From the cell containing the given text, extract its center point as (x, y) coordinate. 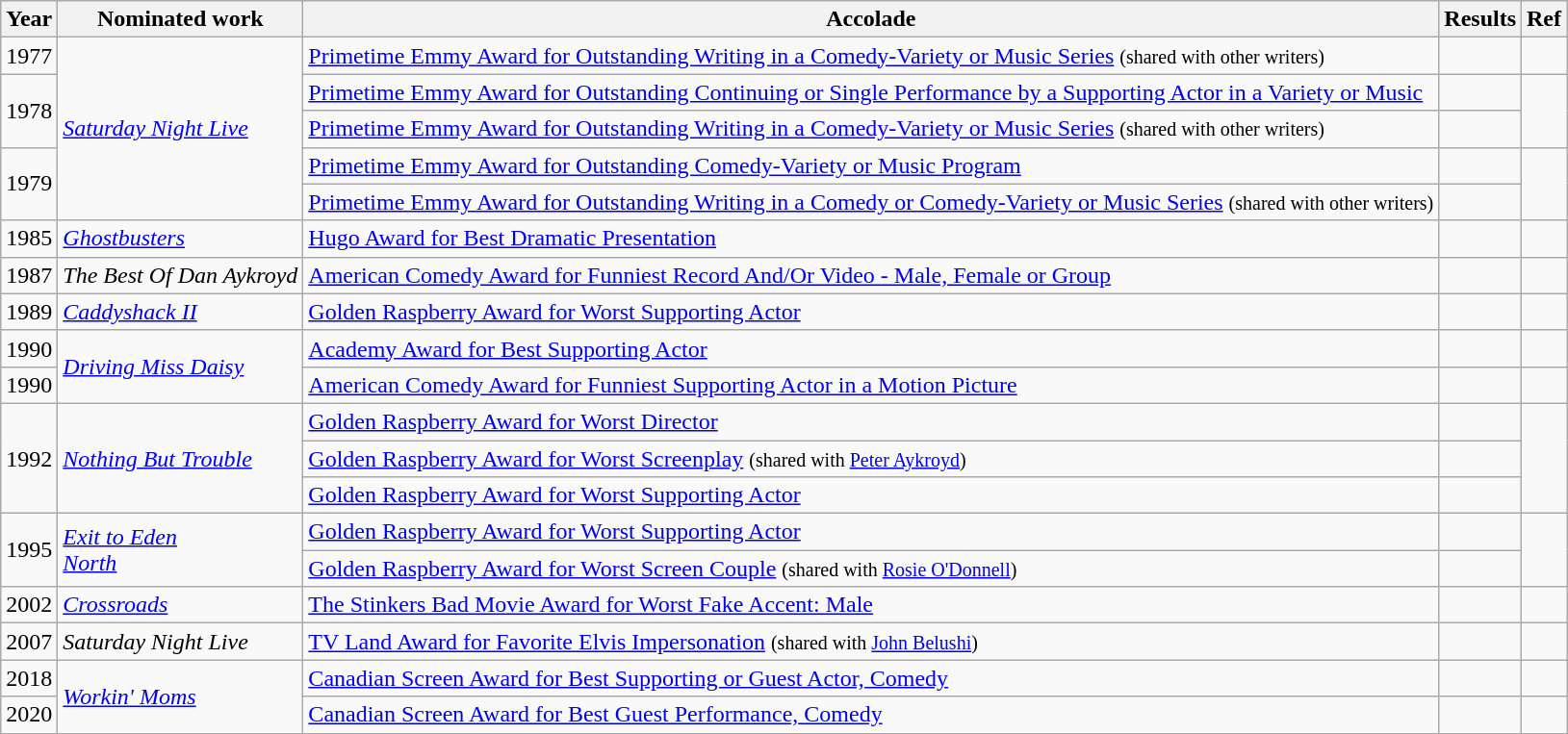
2002 (29, 605)
1979 (29, 184)
Academy Award for Best Supporting Actor (871, 348)
Golden Raspberry Award for Worst Screenplay (shared with Peter Aykroyd) (871, 459)
Results (1480, 19)
2007 (29, 642)
Crossroads (181, 605)
Nominated work (181, 19)
1987 (29, 275)
Primetime Emmy Award for Outstanding Comedy-Variety or Music Program (871, 165)
American Comedy Award for Funniest Supporting Actor in a Motion Picture (871, 385)
1985 (29, 239)
Ref (1544, 19)
The Stinkers Bad Movie Award for Worst Fake Accent: Male (871, 605)
Hugo Award for Best Dramatic Presentation (871, 239)
1995 (29, 550)
Exit to EdenNorth (181, 550)
American Comedy Award for Funniest Record And/Or Video - Male, Female or Group (871, 275)
Primetime Emmy Award for Outstanding Continuing or Single Performance by a Supporting Actor in a Variety or Music (871, 92)
Canadian Screen Award for Best Supporting or Guest Actor, Comedy (871, 678)
Nothing But Trouble (181, 458)
Year (29, 19)
Caddyshack II (181, 312)
Golden Raspberry Award for Worst Screen Couple (shared with Rosie O'Donnell) (871, 569)
1989 (29, 312)
The Best Of Dan Aykroyd (181, 275)
Canadian Screen Award for Best Guest Performance, Comedy (871, 715)
TV Land Award for Favorite Elvis Impersonation (shared with John Belushi) (871, 642)
1977 (29, 56)
1992 (29, 458)
2020 (29, 715)
Driving Miss Daisy (181, 367)
Workin' Moms (181, 696)
Golden Raspberry Award for Worst Director (871, 421)
Primetime Emmy Award for Outstanding Writing in a Comedy or Comedy-Variety or Music Series (shared with other writers) (871, 202)
1978 (29, 111)
2018 (29, 678)
Ghostbusters (181, 239)
Accolade (871, 19)
